Provide the (X, Y) coordinate of the cell's center where the given text is located.  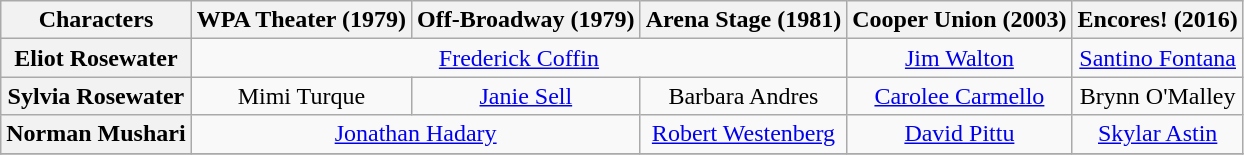
Encores! (2016) (1158, 20)
Characters (96, 20)
Santino Fontana (1158, 58)
Eliot Rosewater (96, 58)
Cooper Union (2003) (960, 20)
Norman Mushari (96, 134)
Jonathan Hadary (416, 134)
Arena Stage (1981) (744, 20)
Brynn O'Malley (1158, 96)
Robert Westenberg (744, 134)
Skylar Astin (1158, 134)
Off-Broadway (1979) (526, 20)
David Pittu (960, 134)
Frederick Coffin (519, 58)
WPA Theater (1979) (301, 20)
Janie Sell (526, 96)
Sylvia Rosewater (96, 96)
Jim Walton (960, 58)
Mimi Turque (301, 96)
Carolee Carmello (960, 96)
Barbara Andres (744, 96)
